Search for the cell housing the specified text and yield its (X, Y) center coordinate. 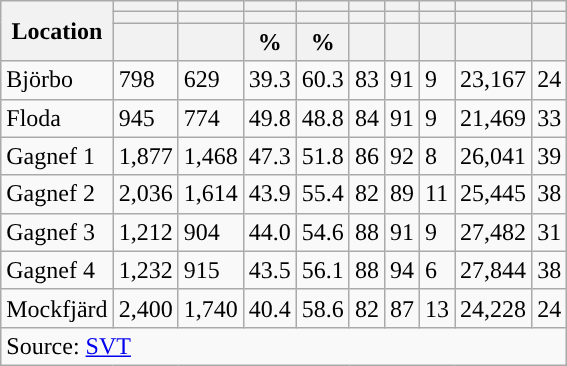
92 (402, 156)
2,400 (146, 308)
21,469 (494, 118)
84 (366, 118)
Gagnef 2 (57, 194)
1,468 (210, 156)
904 (210, 232)
94 (402, 270)
915 (210, 270)
31 (550, 232)
25,445 (494, 194)
Floda (57, 118)
49.8 (270, 118)
43.5 (270, 270)
48.8 (322, 118)
43.9 (270, 194)
1,614 (210, 194)
Gagnef 4 (57, 270)
33 (550, 118)
86 (366, 156)
47.3 (270, 156)
1,232 (146, 270)
60.3 (322, 80)
40.4 (270, 308)
1,877 (146, 156)
Mockfjärd (57, 308)
27,482 (494, 232)
89 (402, 194)
87 (402, 308)
39.3 (270, 80)
24,228 (494, 308)
8 (436, 156)
Location (57, 31)
26,041 (494, 156)
Björbo (57, 80)
Source: SVT (284, 346)
2,036 (146, 194)
1,212 (146, 232)
44.0 (270, 232)
13 (436, 308)
58.6 (322, 308)
39 (550, 156)
6 (436, 270)
83 (366, 80)
11 (436, 194)
Gagnef 1 (57, 156)
27,844 (494, 270)
23,167 (494, 80)
56.1 (322, 270)
945 (146, 118)
774 (210, 118)
629 (210, 80)
Gagnef 3 (57, 232)
798 (146, 80)
51.8 (322, 156)
1,740 (210, 308)
55.4 (322, 194)
54.6 (322, 232)
